Provide the [X, Y] coordinate of the cell's center where the given text is located.  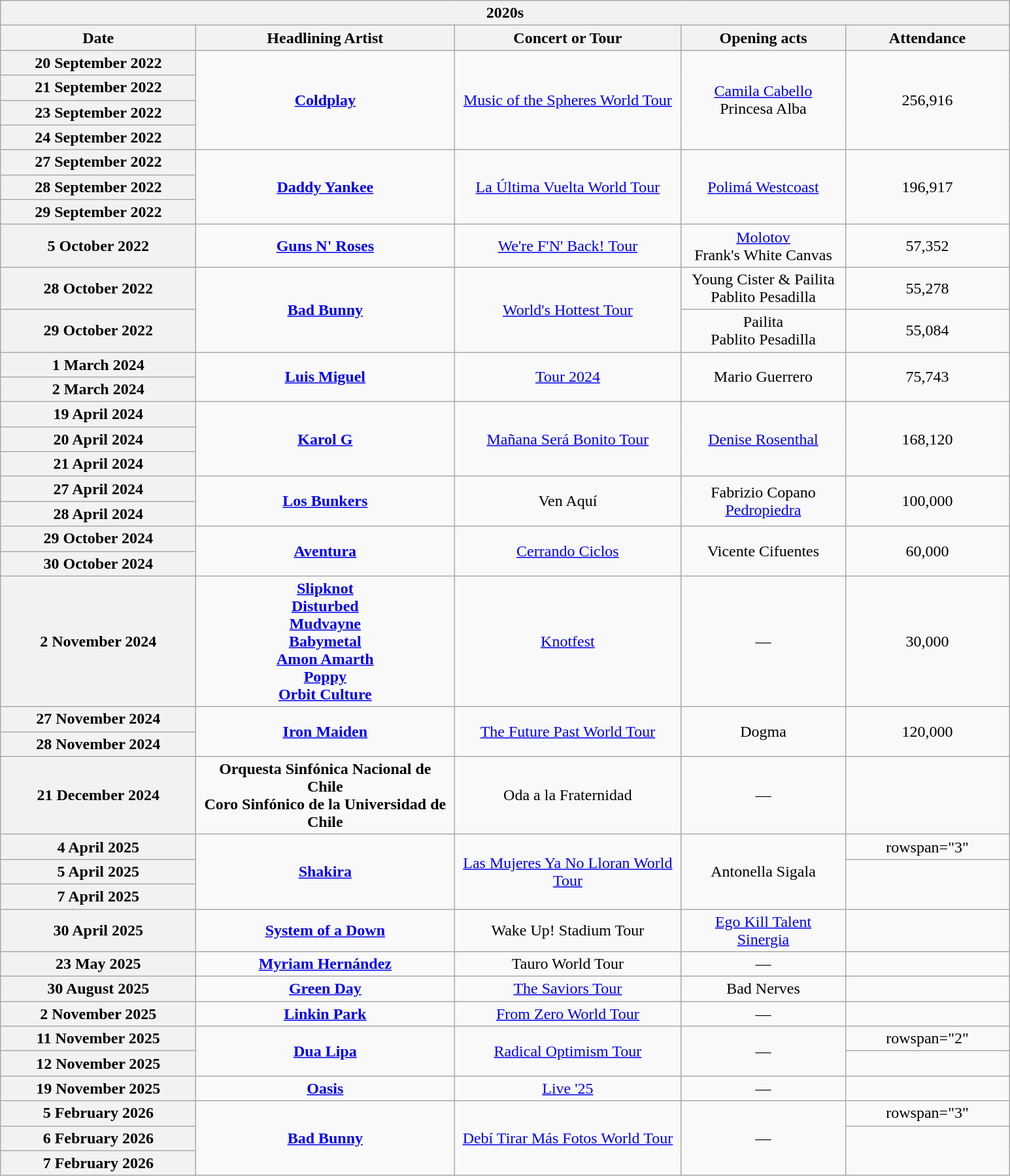
Las Mujeres Ya No Lloran World Tour [567, 871]
19 April 2024 [98, 414]
Oasis [326, 1088]
Antonella Sigala [764, 871]
Oda a la Fraternidad [567, 795]
Linkin Park [326, 1014]
Luis Miguel [326, 377]
23 May 2025 [98, 964]
Music of the Spheres World Tour [567, 100]
SlipknotDisturbedMudvayneBabymetalAmon AmarthPoppyOrbit Culture [326, 641]
256,916 [927, 100]
19 November 2025 [98, 1088]
System of a Down [326, 930]
27 September 2022 [98, 162]
Knotfest [567, 641]
Iron Maiden [326, 731]
30 April 2025 [98, 930]
7 April 2025 [98, 896]
The Future Past World Tour [567, 731]
From Zero World Tour [567, 1014]
2 November 2024 [98, 641]
55,084 [927, 331]
2020s [505, 13]
Opening acts [764, 38]
World's Hottest Tour [567, 309]
Green Day [326, 989]
30 August 2025 [98, 989]
28 September 2022 [98, 187]
24 September 2022 [98, 137]
21 December 2024 [98, 795]
Cerrando Ciclos [567, 551]
12 November 2025 [98, 1064]
20 April 2024 [98, 439]
La Última Vuelta World Tour [567, 187]
Dogma [764, 731]
5 October 2022 [98, 246]
11 November 2025 [98, 1039]
75,743 [927, 377]
Daddy Yankee [326, 187]
Camila Cabello Princesa Alba [764, 100]
7 February 2026 [98, 1163]
Headlining Artist [326, 38]
Tauro World Tour [567, 964]
21 September 2022 [98, 88]
27 November 2024 [98, 719]
2 November 2025 [98, 1014]
Tour 2024 [567, 377]
29 September 2022 [98, 212]
Orquesta Sinfónica Nacional de ChileCoro Sinfónico de la Universidad de Chile [326, 795]
5 February 2026 [98, 1113]
Young Cister & Pailita Pablito Pesadilla [764, 288]
28 October 2022 [98, 288]
Polimá Westcoast [764, 187]
Denise Rosenthal [764, 439]
Date [98, 38]
Mario Guerrero [764, 377]
Bad Nerves [764, 989]
27 April 2024 [98, 489]
6 February 2026 [98, 1138]
29 October 2022 [98, 331]
We're F'N' Back! Tour [567, 246]
Concert or Tour [567, 38]
Ven Aquí [567, 501]
Aventura [326, 551]
Vicente Cifuentes [764, 551]
Wake Up! Stadium Tour [567, 930]
Debí Tirar Más Fotos World Tour [567, 1138]
Fabrizio CopanoPedropiedra [764, 501]
Los Bunkers [326, 501]
30 October 2024 [98, 563]
20 September 2022 [98, 63]
30,000 [927, 641]
Attendance [927, 38]
Pailita Pablito Pesadilla [764, 331]
Myriam Hernández [326, 964]
57,352 [927, 246]
5 April 2025 [98, 871]
Molotov Frank's White Canvas [764, 246]
Dua Lipa [326, 1051]
rowspan="2" [927, 1039]
168,120 [927, 439]
The Saviors Tour [567, 989]
Shakira [326, 871]
60,000 [927, 551]
Live '25 [567, 1088]
Radical Optimism Tour [567, 1051]
28 April 2024 [98, 514]
23 September 2022 [98, 112]
28 November 2024 [98, 744]
196,917 [927, 187]
4 April 2025 [98, 847]
Ego Kill TalentSinergia [764, 930]
1 March 2024 [98, 364]
21 April 2024 [98, 464]
100,000 [927, 501]
120,000 [927, 731]
Karol G [326, 439]
Guns N' Roses [326, 246]
29 October 2024 [98, 539]
55,278 [927, 288]
Mañana Será Bonito Tour [567, 439]
Coldplay [326, 100]
2 March 2024 [98, 390]
